Provide the [x, y] coordinate of the cell's center where the given text is located.  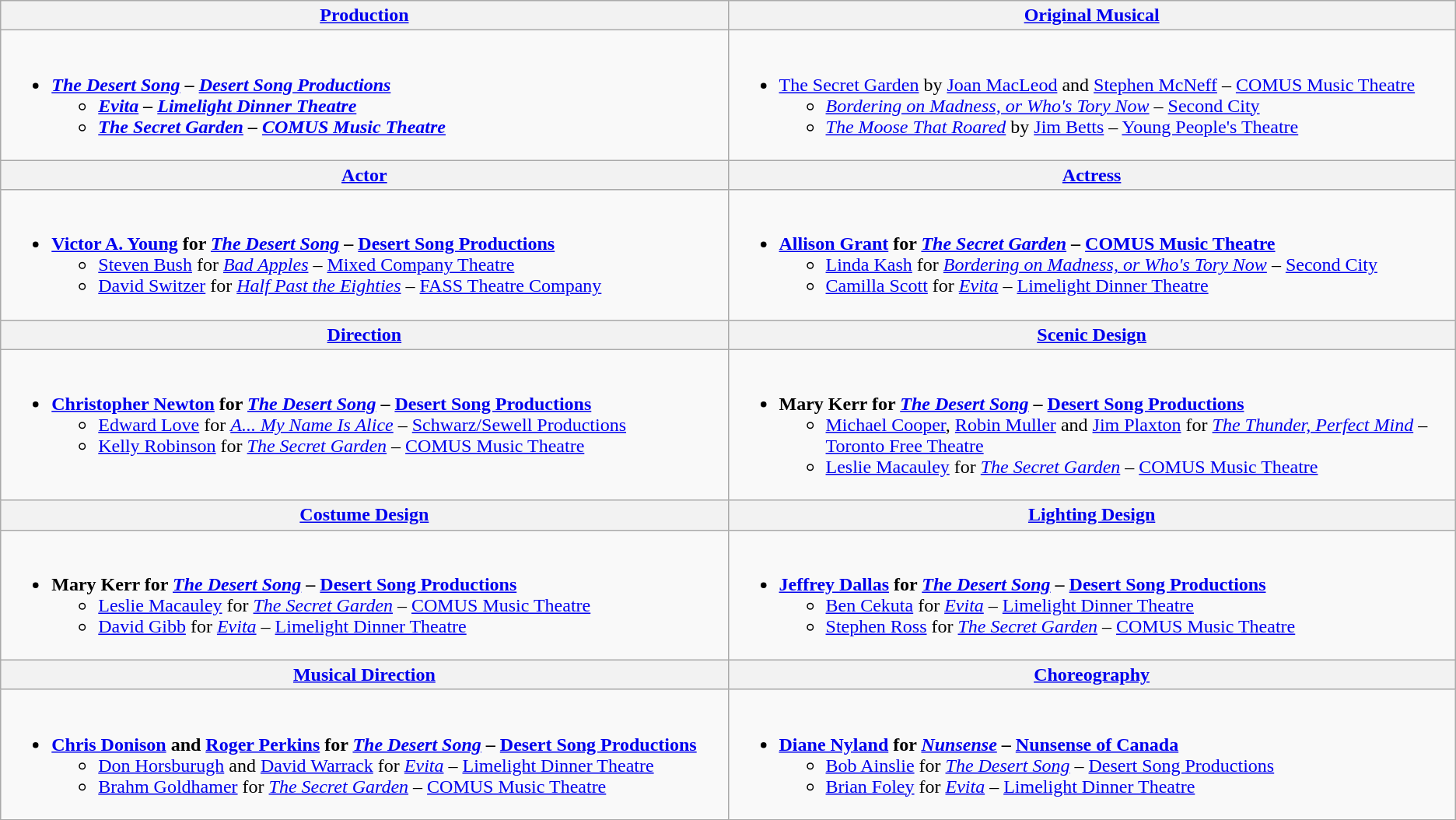
Lighting Design [1092, 515]
Direction [364, 335]
Scenic Design [1092, 335]
Choreography [1092, 675]
Costume Design [364, 515]
The Desert Song – Desert Song ProductionsEvita – Limelight Dinner TheatreThe Secret Garden – COMUS Music Theatre [364, 95]
Musical Direction [364, 675]
Original Musical [1092, 16]
Production [364, 16]
Actress [1092, 175]
Actor [364, 175]
